Detect which cell encompasses the target text, then output its [x, y] center coordinate. 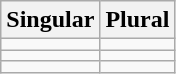
Singular [50, 20]
Plural [138, 20]
